Locate the cell with the specified text and output its (x, y) center coordinate. 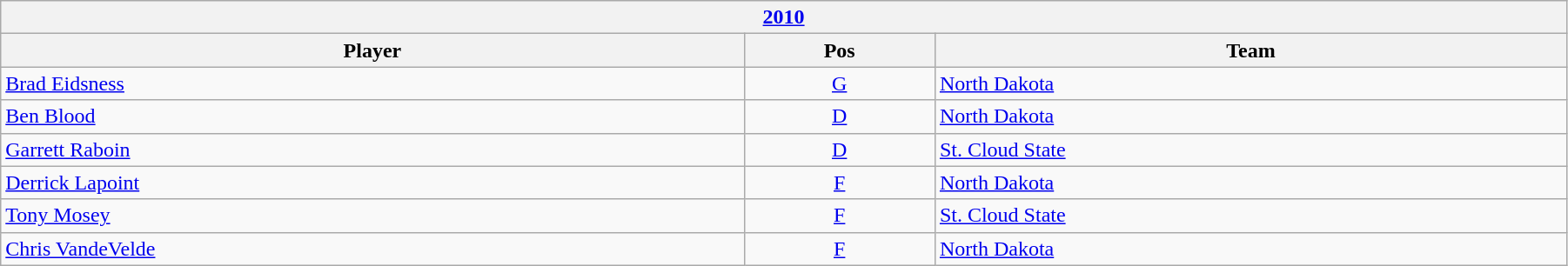
2010 (784, 17)
G (839, 83)
Garrett Raboin (372, 150)
Team (1250, 50)
Chris VandeVelde (372, 249)
Player (372, 50)
Tony Mosey (372, 216)
Ben Blood (372, 116)
Derrick Lapoint (372, 183)
Brad Eidsness (372, 83)
Pos (839, 50)
